Determine the (X, Y) coordinate at the center of the cell enclosing the given text.  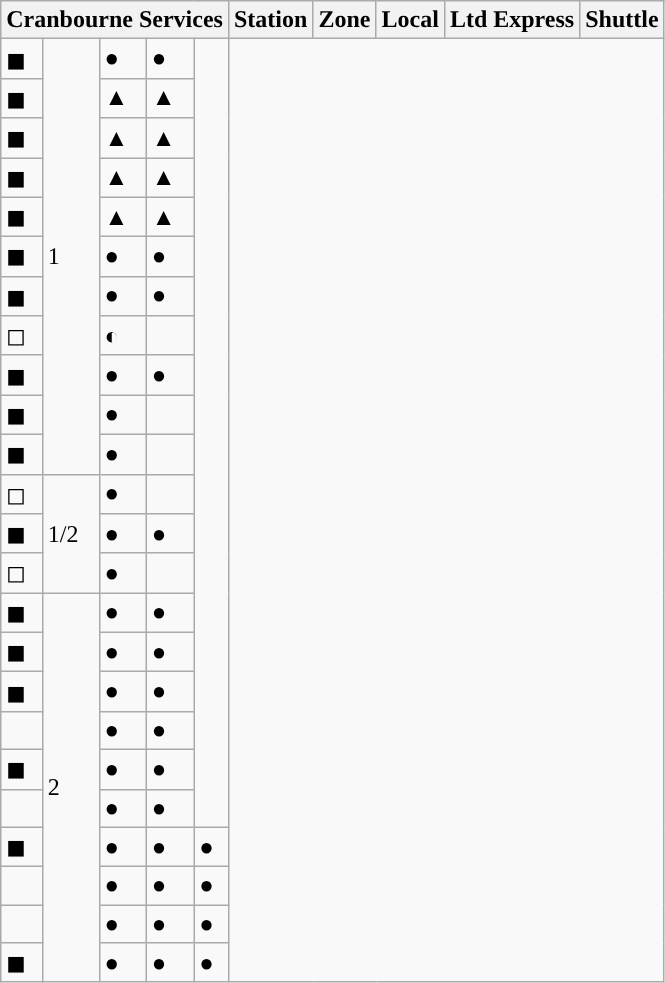
Cranbourne Services (115, 20)
2 (70, 788)
Ltd Express (512, 20)
1 (70, 256)
Station (270, 20)
Shuttle (622, 20)
◐ (122, 336)
1/2 (70, 534)
Local (410, 20)
Zone (344, 20)
